From the cell containing the given text, extract its center point as [X, Y] coordinate. 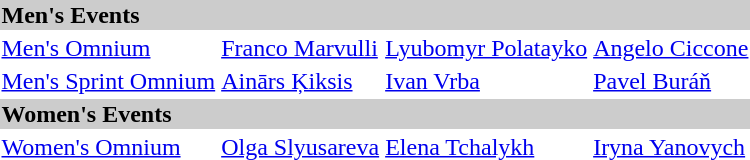
Men's Sprint Omnium [108, 81]
Men's Events [375, 15]
Lyubomyr Polatayko [486, 48]
Men's Omnium [108, 48]
Franco Marvulli [300, 48]
Women's Events [375, 114]
Ivan Vrba [486, 81]
Ainārs Ķiksis [300, 81]
Angelo Ciccone [671, 48]
Pavel Buráň [671, 81]
